Scan for the cell matching the given text and deliver its (x, y) coordinate at center. 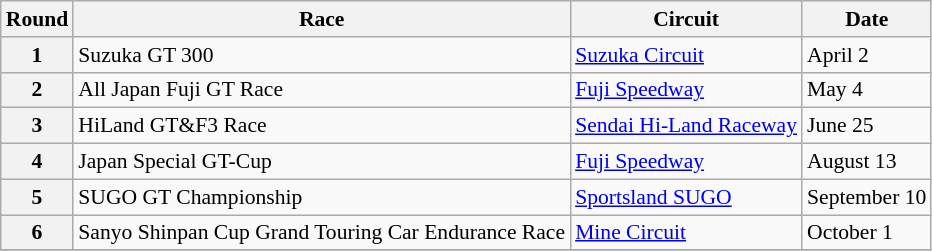
Sportsland SUGO (686, 197)
6 (38, 233)
Mine Circuit (686, 233)
May 4 (866, 90)
Circuit (686, 19)
April 2 (866, 55)
5 (38, 197)
1 (38, 55)
Suzuka Circuit (686, 55)
August 13 (866, 162)
2 (38, 90)
4 (38, 162)
Race (322, 19)
Date (866, 19)
June 25 (866, 126)
Round (38, 19)
All Japan Fuji GT Race (322, 90)
September 10 (866, 197)
Suzuka GT 300 (322, 55)
SUGO GT Championship (322, 197)
3 (38, 126)
Sendai Hi-Land Raceway (686, 126)
Japan Special GT-Cup (322, 162)
Sanyo Shinpan Cup Grand Touring Car Endurance Race (322, 233)
HiLand GT&F3 Race (322, 126)
October 1 (866, 233)
